Search for the cell housing the specified text and yield its [x, y] center coordinate. 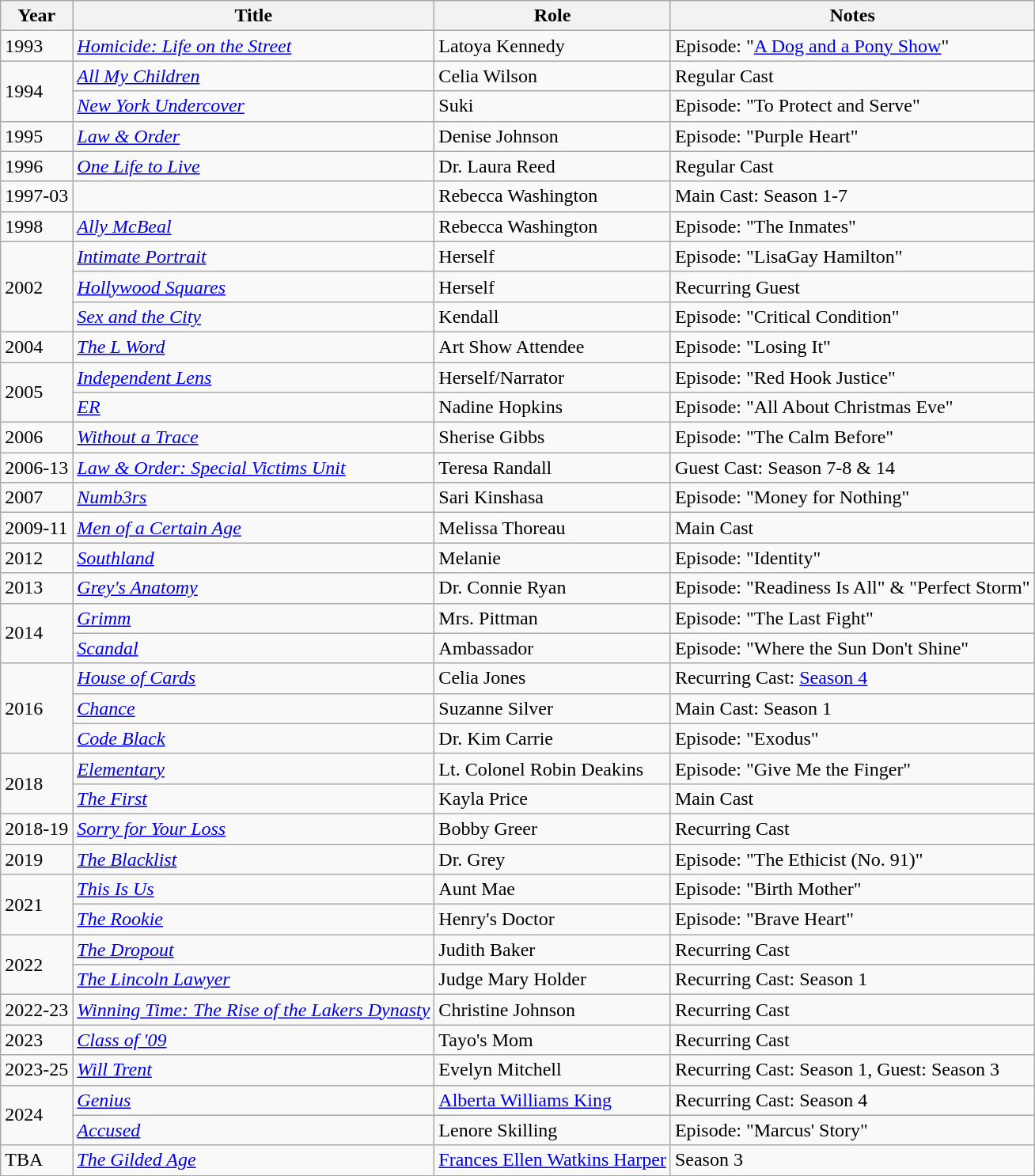
Guest Cast: Season 7-8 & 14 [852, 468]
2023-25 [36, 1070]
Evelyn Mitchell [552, 1070]
Grimm [253, 618]
The L Word [253, 347]
Episode: "Money for Nothing" [852, 498]
Role [552, 16]
Judith Baker [552, 950]
2002 [36, 286]
Ambassador [552, 648]
2012 [36, 558]
Will Trent [253, 1070]
Chance [253, 708]
The Gilded Age [253, 1160]
Kayla Price [552, 799]
2014 [36, 633]
Suzanne Silver [552, 708]
Kendall [552, 317]
2007 [36, 498]
Dr. Connie Ryan [552, 588]
The Dropout [253, 950]
Homicide: Life on the Street [253, 46]
Teresa Randall [552, 468]
Sari Kinshasa [552, 498]
Lenore Skilling [552, 1130]
1993 [36, 46]
Judge Mary Holder [552, 980]
Episode: "The Inmates" [852, 226]
Recurring Guest [852, 286]
Winning Time: The Rise of the Lakers Dynasty [253, 1010]
Suki [552, 106]
Bobby Greer [552, 829]
Episode: "The Last Fight" [852, 618]
Art Show Attendee [552, 347]
Christine Johnson [552, 1010]
Notes [852, 16]
Aunt Mae [552, 890]
Grey's Anatomy [253, 588]
Episode: "Red Hook Justice" [852, 377]
Episode: "A Dog and a Pony Show" [852, 46]
Episode: "All About Christmas Eve" [852, 408]
Accused [253, 1130]
Scandal [253, 648]
New York Undercover [253, 106]
Recurring Cast: Season 1 [852, 980]
Henry's Doctor [552, 920]
All My Children [253, 76]
1994 [36, 91]
One Life to Live [253, 166]
Men of a Certain Age [253, 528]
Sex and the City [253, 317]
2023 [36, 1040]
Latoya Kennedy [552, 46]
Episode: "Purple Heart" [852, 136]
2016 [36, 708]
Celia Jones [552, 678]
2004 [36, 347]
Ally McBeal [253, 226]
Tayo's Mom [552, 1040]
2022-23 [36, 1010]
Independent Lens [253, 377]
1996 [36, 166]
Recurring Cast: Season 1, Guest: Season 3 [852, 1070]
Episode: "Birth Mother" [852, 890]
Dr. Kim Carrie [552, 738]
Episode: "The Calm Before" [852, 438]
1997-03 [36, 196]
Episode: "Critical Condition" [852, 317]
Episode: "Exodus" [852, 738]
Episode: "Identity" [852, 558]
TBA [36, 1160]
Episode: "Where the Sun Don't Shine" [852, 648]
Alberta Williams King [552, 1100]
2021 [36, 905]
Year [36, 16]
Without a Trace [253, 438]
2018-19 [36, 829]
Law & Order [253, 136]
Episode: "Readiness Is All" & "Perfect Storm" [852, 588]
Sorry for Your Loss [253, 829]
Episode: "Brave Heart" [852, 920]
Main Cast: Season 1 [852, 708]
Episode: "Losing It" [852, 347]
Hollywood Squares [253, 286]
Southland [253, 558]
Nadine Hopkins [552, 408]
Episode: "Give Me the Finger" [852, 768]
2018 [36, 783]
Melanie [552, 558]
This Is Us [253, 890]
Season 3 [852, 1160]
2019 [36, 859]
Melissa Thoreau [552, 528]
Genius [253, 1100]
Main Cast: Season 1-7 [852, 196]
The Lincoln Lawyer [253, 980]
Sherise Gibbs [552, 438]
2009-11 [36, 528]
Episode: "The Ethicist (No. 91)" [852, 859]
Celia Wilson [552, 76]
House of Cards [253, 678]
Herself/Narrator [552, 377]
Numb3rs [253, 498]
2005 [36, 393]
Episode: "LisaGay Hamilton" [852, 256]
Elementary [253, 768]
Episode: "To Protect and Serve" [852, 106]
1995 [36, 136]
2006-13 [36, 468]
Mrs. Pittman [552, 618]
Episode: "Marcus' Story" [852, 1130]
ER [253, 408]
The First [253, 799]
Lt. Colonel Robin Deakins [552, 768]
2022 [36, 965]
Frances Ellen Watkins Harper [552, 1160]
2006 [36, 438]
Dr. Laura Reed [552, 166]
The Blacklist [253, 859]
Law & Order: Special Victims Unit [253, 468]
Code Black [253, 738]
1998 [36, 226]
Title [253, 16]
2013 [36, 588]
Denise Johnson [552, 136]
The Rookie [253, 920]
Dr. Grey [552, 859]
Intimate Portrait [253, 256]
Class of '09 [253, 1040]
2024 [36, 1115]
